From the cell containing the given text, extract its center point as [x, y] coordinate. 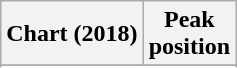
Peakposition [189, 34]
Chart (2018) [72, 34]
